Identify which cell holds the provided text, then report its (x, y) central coordinate. 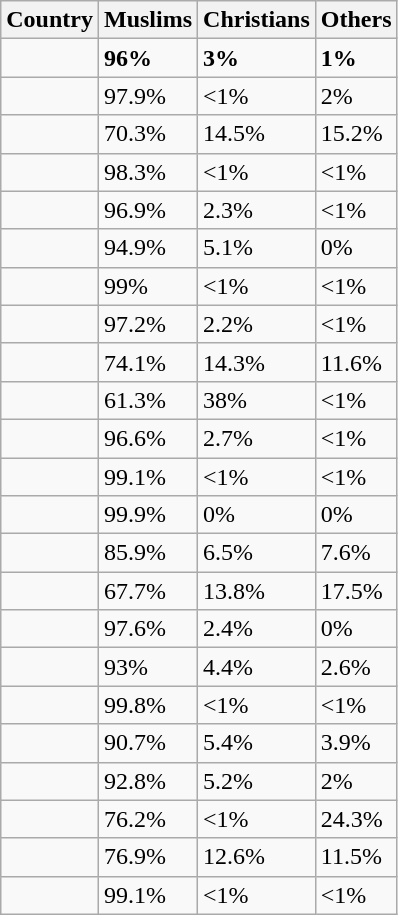
96.6% (148, 438)
14.3% (257, 362)
6.5% (257, 553)
92.8% (148, 781)
96% (148, 58)
85.9% (148, 553)
11.6% (356, 362)
11.5% (356, 857)
99% (148, 286)
94.9% (148, 248)
5.1% (257, 248)
17.5% (356, 591)
93% (148, 667)
24.3% (356, 819)
7.6% (356, 553)
2.4% (257, 629)
38% (257, 400)
15.2% (356, 134)
99.9% (148, 515)
98.3% (148, 172)
74.1% (148, 362)
Country (50, 20)
14.5% (257, 134)
1% (356, 58)
5.2% (257, 781)
3.9% (356, 743)
96.9% (148, 210)
Christians (257, 20)
97.9% (148, 96)
2.3% (257, 210)
90.7% (148, 743)
3% (257, 58)
5.4% (257, 743)
Muslims (148, 20)
2.7% (257, 438)
70.3% (148, 134)
2.6% (356, 667)
76.9% (148, 857)
Others (356, 20)
67.7% (148, 591)
12.6% (257, 857)
97.6% (148, 629)
61.3% (148, 400)
99.8% (148, 705)
76.2% (148, 819)
97.2% (148, 324)
4.4% (257, 667)
13.8% (257, 591)
2.2% (257, 324)
